Extract the [x, y] coordinate from the center of the cell holding the provided text.  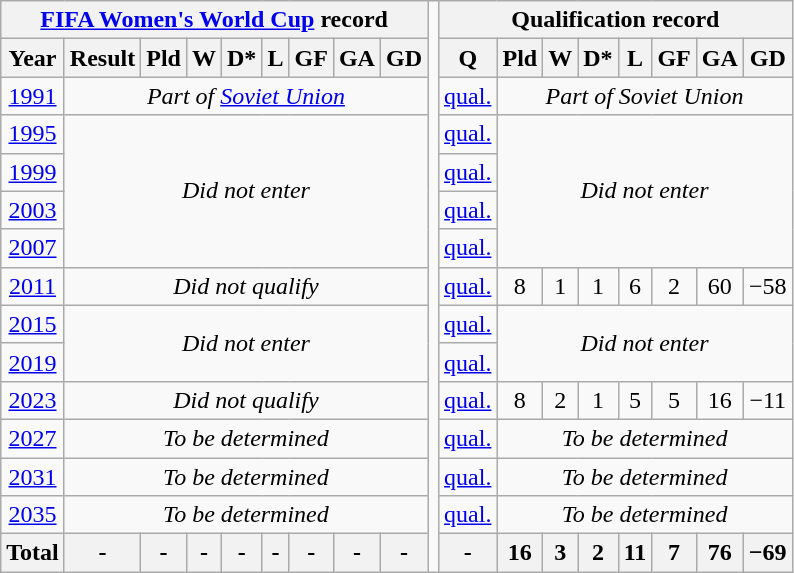
2007 [33, 248]
2015 [33, 324]
Q [468, 58]
2035 [33, 515]
2019 [33, 362]
Qualification record [616, 20]
−58 [768, 286]
3 [560, 553]
Result [102, 58]
11 [635, 553]
60 [720, 286]
76 [720, 553]
2023 [33, 400]
2031 [33, 477]
Total [33, 553]
2011 [33, 286]
6 [635, 286]
−69 [768, 553]
2003 [33, 210]
1999 [33, 172]
1995 [33, 134]
7 [674, 553]
FIFA Women's World Cup record [214, 20]
−11 [768, 400]
Year [33, 58]
1991 [33, 96]
2027 [33, 438]
